Capture the cell that displays the provided text and extract its (X, Y) central coordinate. 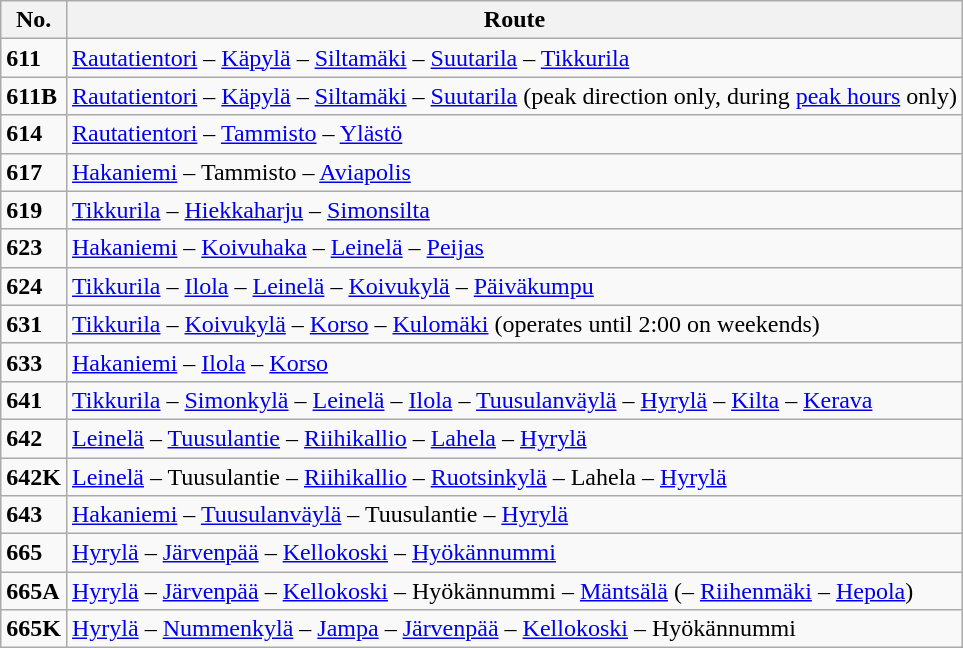
641 (34, 400)
611B (34, 96)
633 (34, 362)
Tikkurila – Ilola – Leinelä – Koivukylä – Päiväkumpu (514, 286)
Hakaniemi – Tuusulanväylä – Tuusulantie – Hyrylä (514, 515)
Rautatientori – Käpylä – Siltamäki – Suutarila – Tikkurila (514, 58)
665K (34, 629)
Tikkurila – Hiekkaharju – Simonsilta (514, 210)
623 (34, 248)
631 (34, 324)
Hyrylä – Järvenpää – Kellokoski – Hyökännummi – Mäntsälä (– Riihenmäki – Hepola) (514, 591)
619 (34, 210)
Route (514, 20)
Hakaniemi – Koivuhaka – Leinelä – Peijas (514, 248)
617 (34, 172)
Hakaniemi – Ilola – Korso (514, 362)
Rautatientori – Tammisto – Ylästö (514, 134)
Hyrylä – Nummenkylä – Jampa – Järvenpää – Kellokoski – Hyökännummi (514, 629)
Hyrylä – Järvenpää – Kellokoski – Hyökännummi (514, 553)
Rautatientori – Käpylä – Siltamäki – Suutarila (peak direction only, during peak hours only) (514, 96)
Tikkurila – Simonkylä – Leinelä – Ilola – Tuusulanväylä – Hyrylä – Kilta – Kerava (514, 400)
Hakaniemi – Tammisto – Aviapolis (514, 172)
No. (34, 20)
Leinelä – Tuusulantie – Riihikallio – Lahela – Hyrylä (514, 438)
Leinelä – Tuusulantie – Riihikallio – Ruotsinkylä – Lahela – Hyrylä (514, 477)
642K (34, 477)
624 (34, 286)
665 (34, 553)
614 (34, 134)
642 (34, 438)
643 (34, 515)
Tikkurila – Koivukylä – Korso – Kulomäki (operates until 2:00 on weekends) (514, 324)
665A (34, 591)
611 (34, 58)
